Return the (X, Y) coordinate for the center point of the cell that contains the specified text.  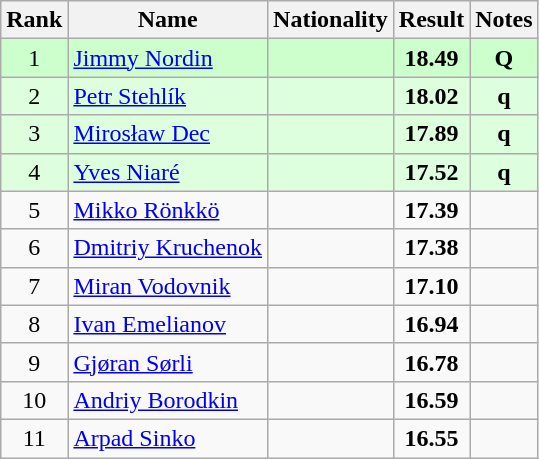
Result (431, 20)
Rank (34, 20)
Miran Vodovnik (168, 286)
Mirosław Dec (168, 134)
16.94 (431, 324)
17.38 (431, 248)
Nationality (331, 20)
8 (34, 324)
1 (34, 58)
17.89 (431, 134)
Mikko Rönkkö (168, 210)
Gjøran Sørli (168, 362)
Arpad Sinko (168, 438)
Andriy Borodkin (168, 400)
17.10 (431, 286)
10 (34, 400)
Dmitriy Kruchenok (168, 248)
17.39 (431, 210)
Q (504, 58)
16.59 (431, 400)
6 (34, 248)
11 (34, 438)
16.78 (431, 362)
Notes (504, 20)
17.52 (431, 172)
7 (34, 286)
4 (34, 172)
5 (34, 210)
Name (168, 20)
Jimmy Nordin (168, 58)
18.49 (431, 58)
Ivan Emelianov (168, 324)
3 (34, 134)
16.55 (431, 438)
Yves Niaré (168, 172)
Petr Stehlík (168, 96)
18.02 (431, 96)
9 (34, 362)
2 (34, 96)
